Output the (X, Y) coordinate of the center of the cell containing the given text.  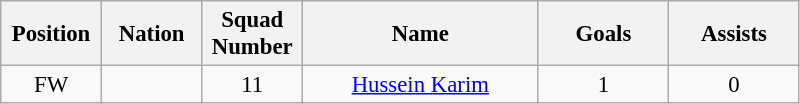
FW (52, 85)
11 (252, 85)
Nation (152, 34)
Name (421, 34)
Goals (604, 34)
Assists (734, 34)
0 (734, 85)
Squad Number (252, 34)
Position (52, 34)
1 (604, 85)
Hussein Karim (421, 85)
